From the cell containing the given text, extract its center point as (X, Y) coordinate. 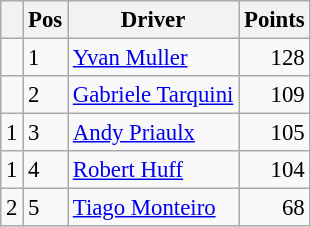
4 (46, 170)
Gabriele Tarquini (154, 95)
68 (274, 208)
3 (46, 133)
105 (274, 133)
Points (274, 20)
128 (274, 58)
109 (274, 95)
Robert Huff (154, 170)
5 (46, 208)
104 (274, 170)
Yvan Muller (154, 58)
Driver (154, 20)
Pos (46, 20)
Tiago Monteiro (154, 208)
Andy Priaulx (154, 133)
